Capture the cell that displays the provided text and extract its (x, y) central coordinate. 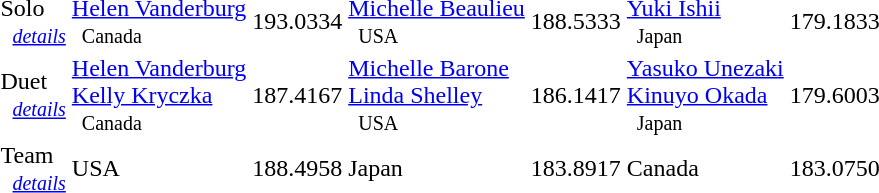
187.4167 (298, 95)
Michelle Barone Linda Shelley USA (437, 95)
Yasuko Unezaki Kinuyo Okada Japan (705, 95)
Helen Vanderburg Kelly Kryczka Canada (158, 95)
186.1417 (576, 95)
